Identify which cell holds the provided text, then report its [X, Y] central coordinate. 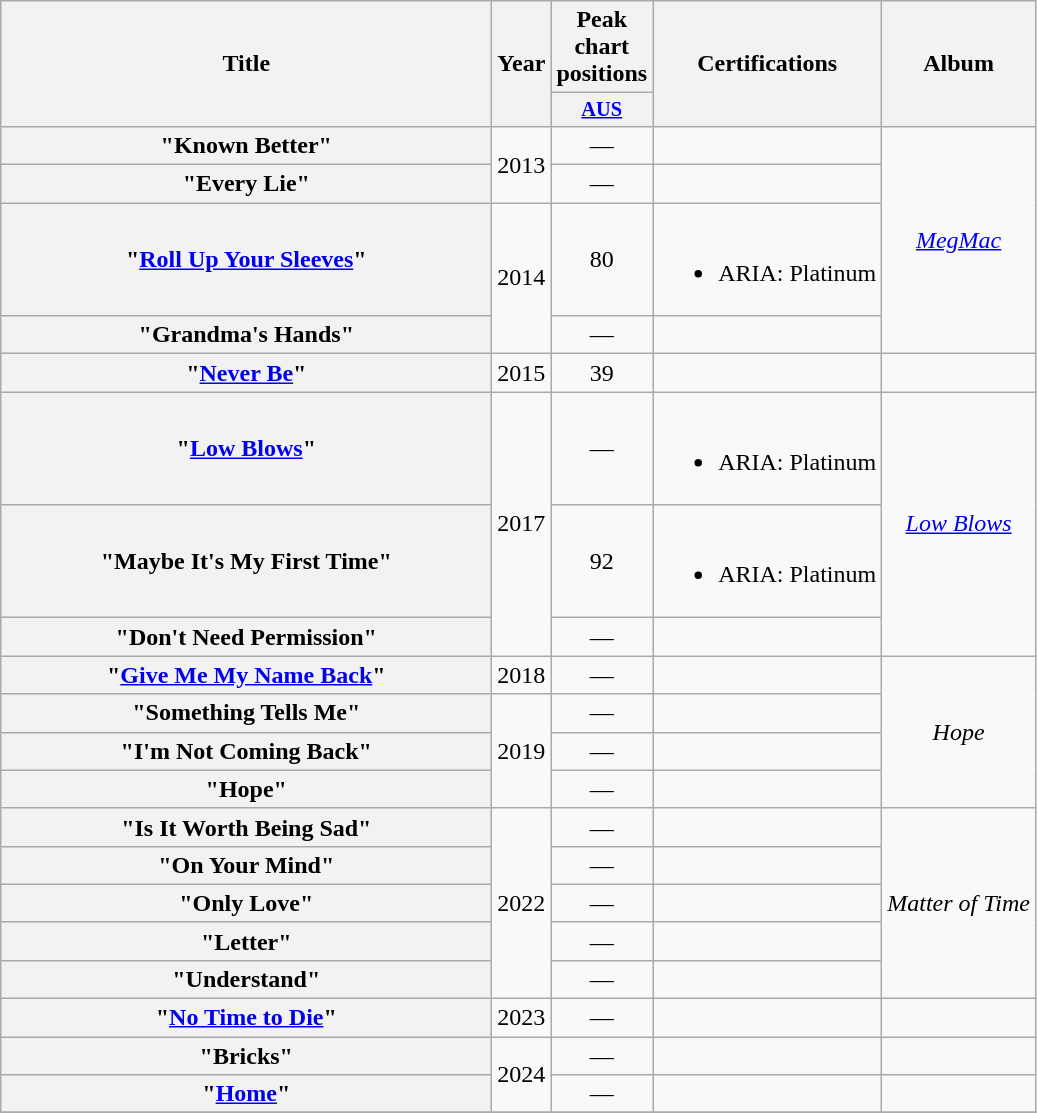
2022 [522, 903]
"Bricks" [246, 1056]
2014 [522, 278]
2017 [522, 524]
80 [602, 260]
AUS [602, 110]
"Never Be" [246, 373]
"Give Me My Name Back" [246, 675]
"Hope" [246, 789]
"I'm Not Coming Back" [246, 751]
"Home" [246, 1094]
"Grandma's Hands" [246, 335]
92 [602, 562]
"Roll Up Your Sleeves" [246, 260]
"Maybe It's My First Time" [246, 562]
Matter of Time [959, 903]
Title [246, 64]
2024 [522, 1075]
2019 [522, 751]
"Known Better" [246, 145]
"Every Lie" [246, 184]
"Only Love" [246, 903]
2013 [522, 164]
"Letter" [246, 941]
Year [522, 64]
"Low Blows" [246, 448]
"Is It Worth Being Sad" [246, 827]
Low Blows [959, 524]
Album [959, 64]
"No Time to Die" [246, 1018]
"Understand" [246, 979]
Hope [959, 732]
39 [602, 373]
2015 [522, 373]
"Don't Need Permission" [246, 637]
"Something Tells Me" [246, 713]
MegMac [959, 240]
Peak chart positions [602, 47]
2018 [522, 675]
"On Your Mind" [246, 865]
2023 [522, 1018]
Certifications [768, 64]
